Scan for the cell matching the given text and deliver its (x, y) coordinate at center. 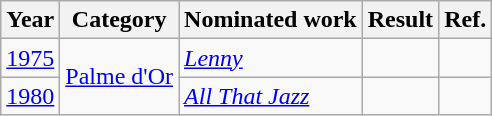
Category (120, 20)
Year (30, 20)
1980 (30, 96)
Palme d'Or (120, 77)
Lenny (271, 58)
Nominated work (271, 20)
Result (400, 20)
Ref. (466, 20)
1975 (30, 58)
All That Jazz (271, 96)
